Search for the cell housing the specified text and yield its (X, Y) center coordinate. 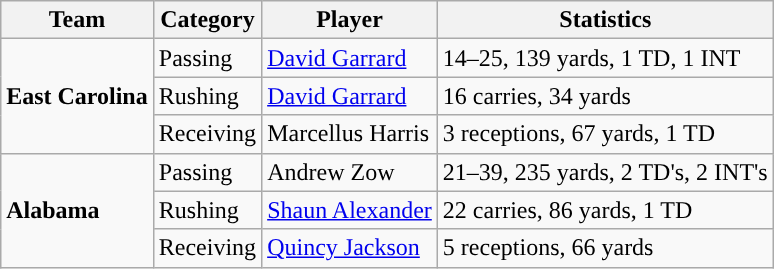
Marcellus Harris (350, 134)
East Carolina (78, 96)
Player (350, 20)
21–39, 235 yards, 2 TD's, 2 INT's (605, 172)
5 receptions, 66 yards (605, 248)
3 receptions, 67 yards, 1 TD (605, 134)
Statistics (605, 20)
Shaun Alexander (350, 210)
Alabama (78, 210)
14–25, 139 yards, 1 TD, 1 INT (605, 58)
Category (207, 20)
Quincy Jackson (350, 248)
16 carries, 34 yards (605, 96)
Team (78, 20)
22 carries, 86 yards, 1 TD (605, 210)
Andrew Zow (350, 172)
